Scan for the cell matching the given text and deliver its (X, Y) coordinate at center. 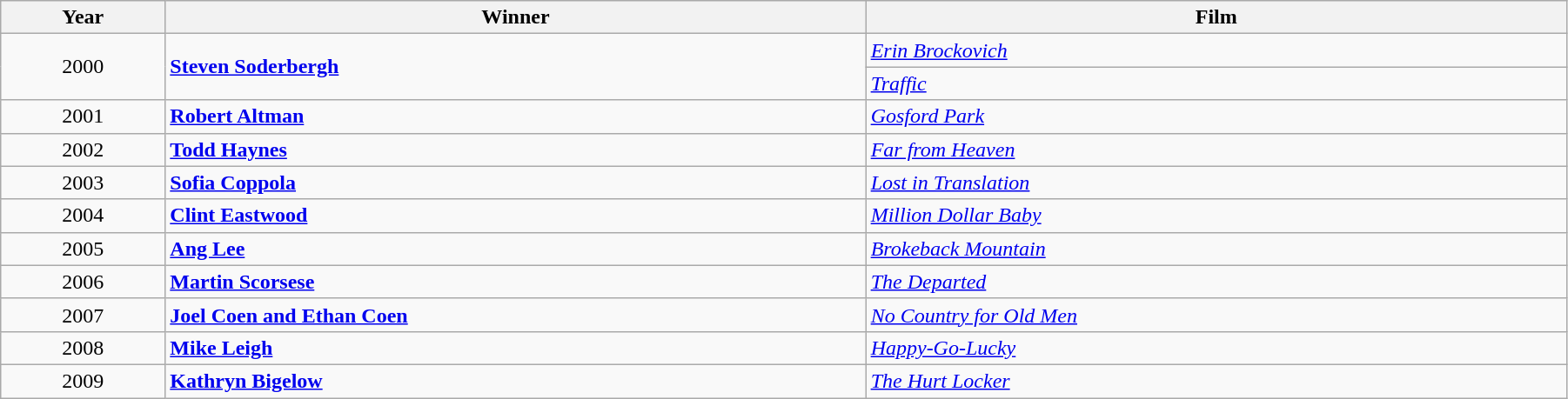
The Hurt Locker (1216, 381)
No Country for Old Men (1216, 315)
Traffic (1216, 83)
Todd Haynes (515, 150)
Lost in Translation (1216, 183)
Erin Brockovich (1216, 50)
Far from Heaven (1216, 150)
2001 (84, 116)
Clint Eastwood (515, 216)
2000 (84, 67)
Million Dollar Baby (1216, 216)
2003 (84, 183)
2002 (84, 150)
2005 (84, 249)
Brokeback Mountain (1216, 249)
Happy-Go-Lucky (1216, 348)
Year (84, 17)
2009 (84, 381)
The Departed (1216, 282)
Film (1216, 17)
2007 (84, 315)
Mike Leigh (515, 348)
Sofia Coppola (515, 183)
Robert Altman (515, 116)
Kathryn Bigelow (515, 381)
2008 (84, 348)
2006 (84, 282)
Joel Coen and Ethan Coen (515, 315)
2004 (84, 216)
Gosford Park (1216, 116)
Steven Soderbergh (515, 67)
Winner (515, 17)
Martin Scorsese (515, 282)
Ang Lee (515, 249)
